Identify which cell holds the provided text, then report its [x, y] central coordinate. 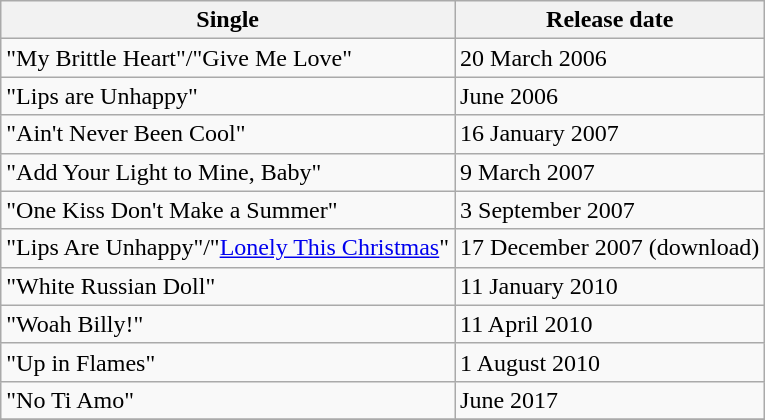
"White Russian Doll" [228, 286]
11 April 2010 [610, 324]
3 September 2007 [610, 210]
20 March 2006 [610, 58]
"Ain't Never Been Cool" [228, 134]
"My Brittle Heart"/"Give Me Love" [228, 58]
11 January 2010 [610, 286]
"Lips are Unhappy" [228, 96]
"Up in Flames" [228, 362]
17 December 2007 (download) [610, 248]
"Add Your Light to Mine, Baby" [228, 172]
1 August 2010 [610, 362]
June 2006 [610, 96]
June 2017 [610, 400]
"Lips Are Unhappy"/"Lonely This Christmas" [228, 248]
"Woah Billy!" [228, 324]
"No Ti Amo" [228, 400]
Release date [610, 20]
"One Kiss Don't Make a Summer" [228, 210]
9 March 2007 [610, 172]
Single [228, 20]
16 January 2007 [610, 134]
